Provide the [x, y] coordinate of the cell's center where the given text is located.  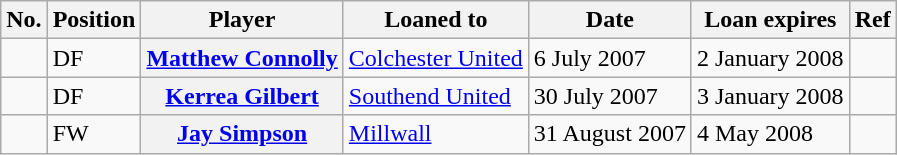
Colchester United [436, 58]
2 January 2008 [770, 58]
30 July 2007 [610, 96]
Millwall [436, 134]
Loan expires [770, 20]
Kerrea Gilbert [242, 96]
4 May 2008 [770, 134]
Jay Simpson [242, 134]
Southend United [436, 96]
Player [242, 20]
Position [94, 20]
6 July 2007 [610, 58]
Loaned to [436, 20]
FW [94, 134]
Matthew Connolly [242, 58]
3 January 2008 [770, 96]
31 August 2007 [610, 134]
Date [610, 20]
Ref [872, 20]
No. [24, 20]
